For the text-containing cell, return its midpoint in (x, y) coordinate format. 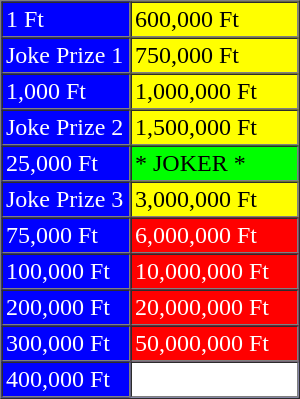
200,000 Ft (66, 308)
10,000,000 Ft (214, 272)
1,000,000 Ft (214, 92)
6,000,000 Ft (214, 236)
300,000 Ft (66, 344)
20,000,000 Ft (214, 308)
600,000 Ft (214, 20)
Joke Prize 3 (66, 200)
400,000 Ft (66, 380)
75,000 Ft (66, 236)
100,000 Ft (66, 272)
Joke Prize 1 (66, 56)
1 Ft (66, 20)
50,000,000 Ft (214, 344)
25,000 Ft (66, 164)
750,000 Ft (214, 56)
Joke Prize 2 (66, 128)
* JOKER * (214, 164)
3,000,000 Ft (214, 200)
1,000 Ft (66, 92)
1,500,000 Ft (214, 128)
